Search for the cell housing the specified text and yield its [X, Y] center coordinate. 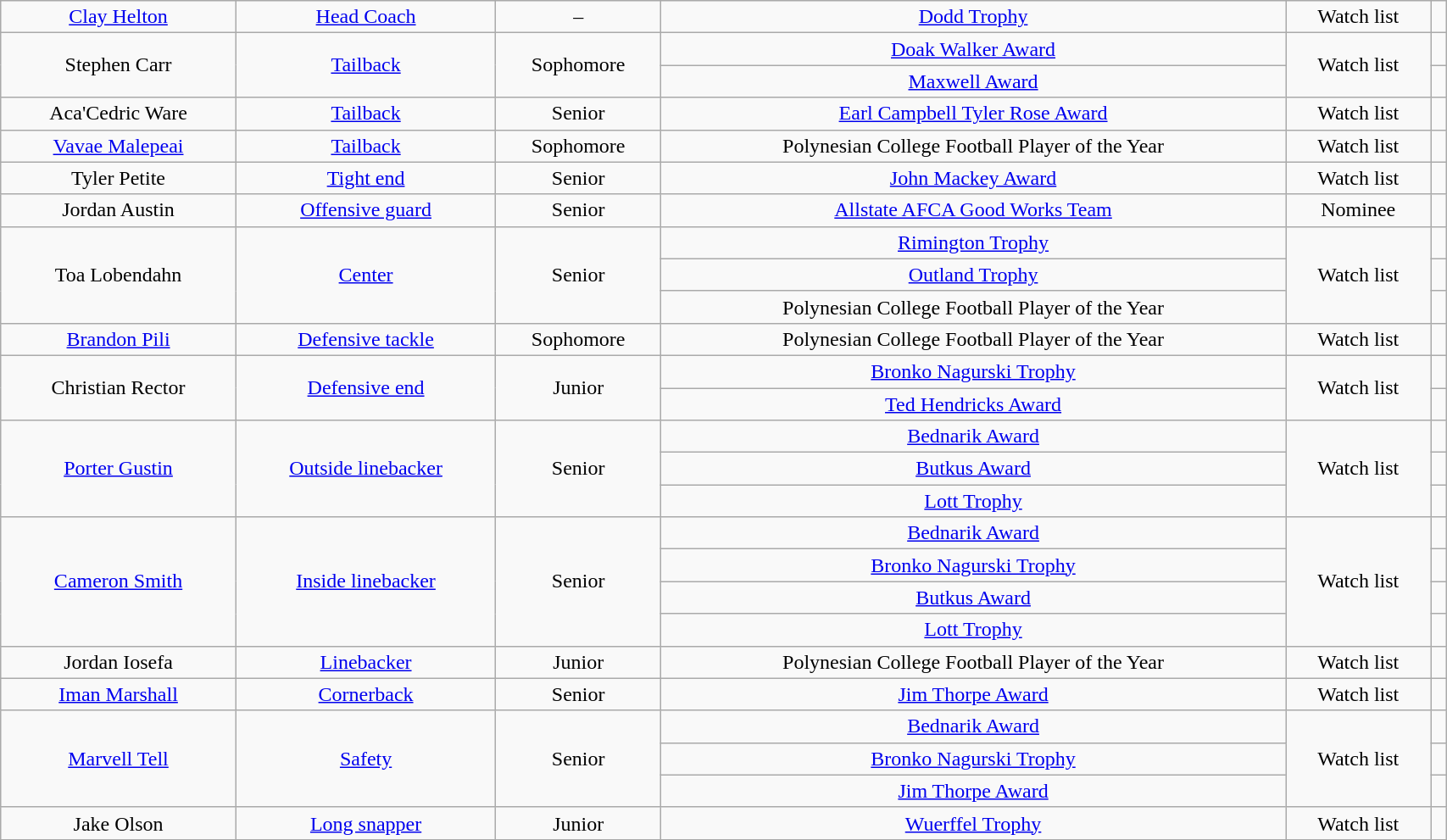
Porter Gustin [119, 469]
Rimington Trophy [973, 242]
Iman Marshall [119, 694]
Cornerback [365, 694]
Tight end [365, 178]
Defensive end [365, 387]
Linebacker [365, 662]
Head Coach [365, 17]
Outside linebacker [365, 469]
Brandon Pili [119, 339]
Jordan Iosefa [119, 662]
Offensive guard [365, 210]
Aca'Cedric Ware [119, 114]
Marvell Tell [119, 759]
Cameron Smith [119, 581]
Center [365, 275]
Stephen Carr [119, 65]
Jake Olson [119, 823]
Maxwell Award [973, 81]
Outland Trophy [973, 275]
Toa Lobendahn [119, 275]
Jordan Austin [119, 210]
Doak Walker Award [973, 49]
John Mackey Award [973, 178]
Christian Rector [119, 387]
Safety [365, 759]
Earl Campbell Tyler Rose Award [973, 114]
Defensive tackle [365, 339]
Clay Helton [119, 17]
– [578, 17]
Long snapper [365, 823]
Tyler Petite [119, 178]
Allstate AFCA Good Works Team [973, 210]
Inside linebacker [365, 581]
Vavae Malepeai [119, 146]
Dodd Trophy [973, 17]
Nominee [1358, 210]
Wuerffel Trophy [973, 823]
Ted Hendricks Award [973, 404]
